Extract the (x, y) coordinate from the center of the cell holding the provided text.  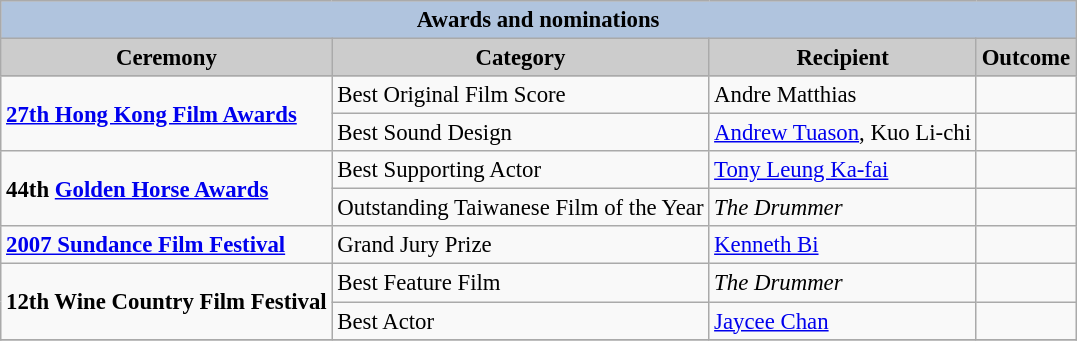
Tony Leung Ka-fai (843, 170)
Category (520, 58)
Grand Jury Prize (520, 245)
Best Actor (520, 321)
Outstanding Taiwanese Film of the Year (520, 208)
Best Feature Film (520, 283)
27th Hong Kong Film Awards (166, 114)
Awards and nominations (538, 20)
Andrew Tuason, Kuo Li-chi (843, 133)
Best Supporting Actor (520, 170)
Kenneth Bi (843, 245)
Recipient (843, 58)
Outcome (1026, 58)
Ceremony (166, 58)
Best Original Film Score (520, 95)
12th Wine Country Film Festival (166, 302)
Best Sound Design (520, 133)
44th Golden Horse Awards (166, 188)
Andre Matthias (843, 95)
2007 Sundance Film Festival (166, 245)
Jaycee Chan (843, 321)
